Determine the (X, Y) coordinate at the center of the cell enclosing the given text.  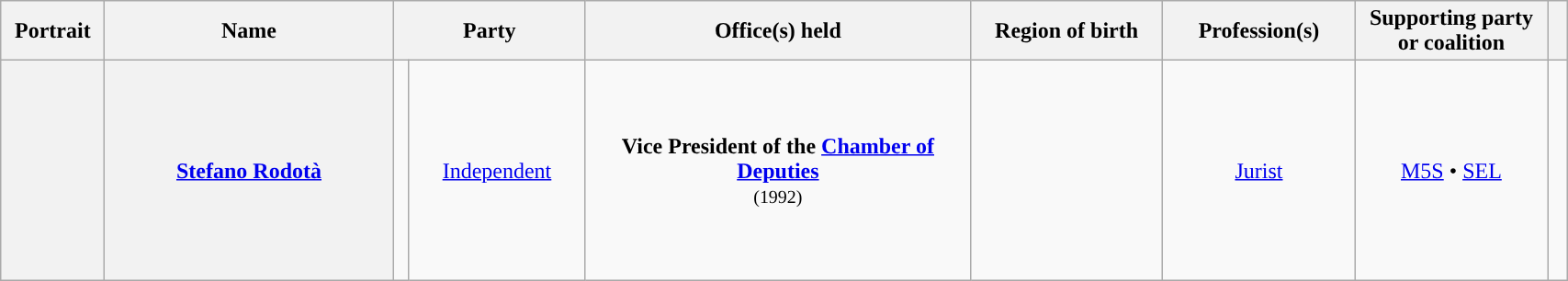
Office(s) held (777, 31)
M5S • SEL (1451, 171)
Stefano Rodotà (249, 171)
Party (489, 31)
Supporting party or coalition (1451, 31)
Name (249, 31)
Region of birth (1066, 31)
Vice President of the Chamber of Deputies(1992) (777, 171)
Jurist (1258, 171)
Profession(s) (1258, 31)
Independent (496, 171)
Portrait (53, 31)
